Output the [x, y] coordinate of the center of the cell containing the given text.  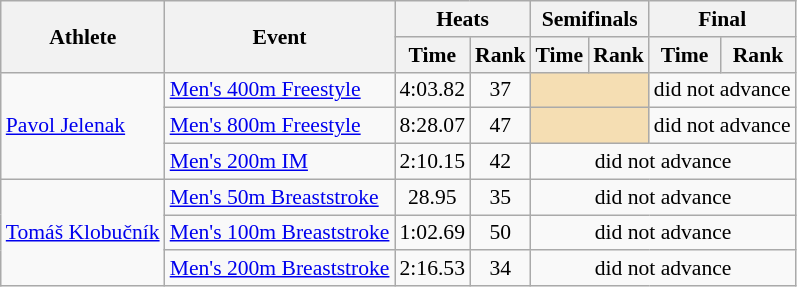
Heats [462, 19]
Semifinals [590, 19]
Athlete [83, 36]
42 [500, 162]
Men's 200m Breaststroke [280, 269]
Tomáš Klobučník [83, 232]
8:28.07 [432, 126]
2:10.15 [432, 162]
2:16.53 [432, 269]
4:03.82 [432, 90]
37 [500, 90]
34 [500, 269]
Men's 800m Freestyle [280, 126]
Men's 400m Freestyle [280, 90]
50 [500, 233]
35 [500, 197]
Event [280, 36]
Pavol Jelenak [83, 126]
Final [722, 19]
Men's 50m Breaststroke [280, 197]
1:02.69 [432, 233]
47 [500, 126]
Men's 200m IM [280, 162]
28.95 [432, 197]
Men's 100m Breaststroke [280, 233]
